Detect which cell encompasses the target text, then output its (X, Y) center coordinate. 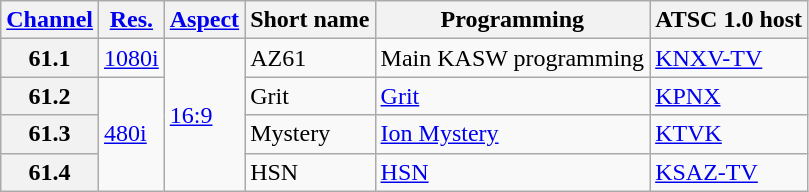
Res. (132, 20)
480i (132, 134)
61.1 (50, 58)
Programming (512, 20)
KSAZ-TV (729, 172)
Main KASW programming (512, 58)
KNXV-TV (729, 58)
Aspect (204, 20)
Channel (50, 20)
16:9 (204, 115)
Mystery (310, 134)
KTVK (729, 134)
1080i (132, 58)
Short name (310, 20)
61.2 (50, 96)
61.3 (50, 134)
Ion Mystery (512, 134)
61.4 (50, 172)
AZ61 (310, 58)
ATSC 1.0 host (729, 20)
KPNX (729, 96)
